Return the [X, Y] coordinate for the center point of the cell that contains the specified text.  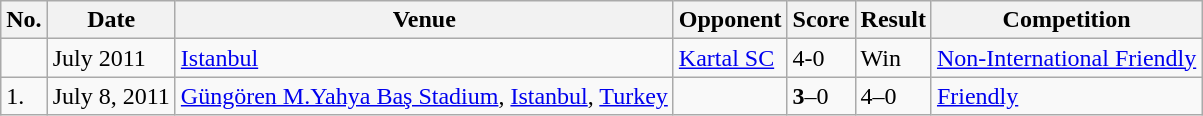
Güngören M.Yahya Baş Stadium, Istanbul, Turkey [424, 96]
Non-International Friendly [1066, 58]
Score [821, 20]
Competition [1066, 20]
Date [111, 20]
Win [893, 58]
Opponent [730, 20]
No. [24, 20]
Istanbul [424, 58]
1. [24, 96]
Friendly [1066, 96]
Venue [424, 20]
4–0 [893, 96]
July 2011 [111, 58]
3–0 [821, 96]
July 8, 2011 [111, 96]
4-0 [821, 58]
Kartal SC [730, 58]
Result [893, 20]
